Detect which cell encompasses the target text, then output its [x, y] center coordinate. 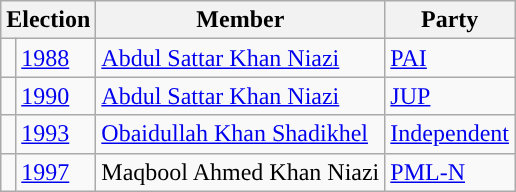
Independent [450, 134]
Maqbool Ahmed Khan Niazi [240, 172]
PML-N [450, 172]
JUP [450, 96]
PAI [450, 58]
1988 [56, 58]
Party [450, 20]
Obaidullah Khan Shadikhel [240, 134]
1993 [56, 134]
Member [240, 20]
1997 [56, 172]
1990 [56, 96]
Election [48, 20]
